From the cell containing the given text, extract its center point as [x, y] coordinate. 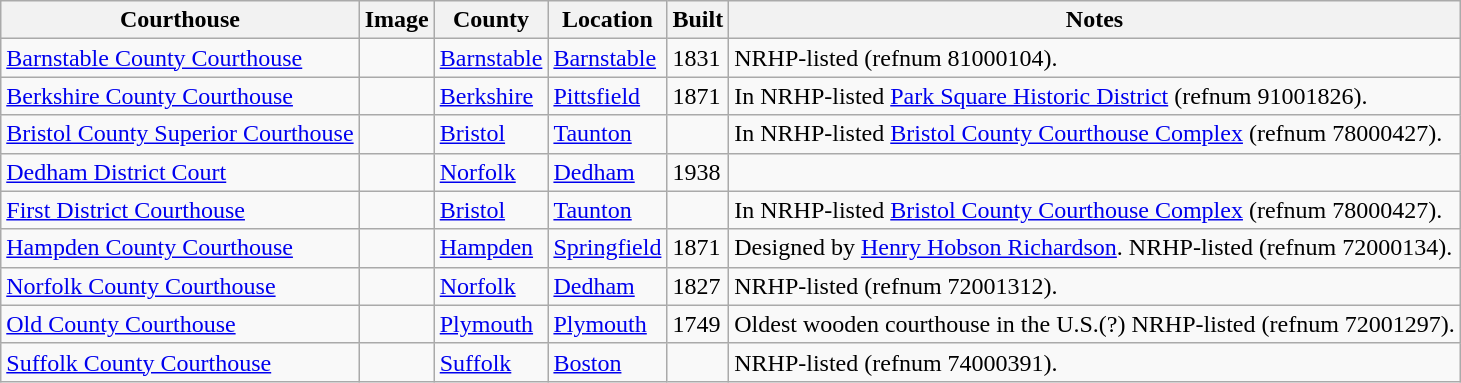
First District Courthouse [180, 210]
1749 [698, 324]
Image [396, 20]
Bristol County Superior Courthouse [180, 134]
1831 [698, 58]
Boston [608, 362]
1827 [698, 286]
Hampden County Courthouse [180, 248]
Suffolk County Courthouse [180, 362]
NRHP-listed (refnum 81000104). [1095, 58]
Notes [1095, 20]
Pittsfield [608, 96]
In NRHP-listed Park Square Historic District (refnum 91001826). [1095, 96]
Designed by Henry Hobson Richardson. NRHP-listed (refnum 72000134). [1095, 248]
Barnstable County Courthouse [180, 58]
Springfield [608, 248]
County [491, 20]
Suffolk [491, 362]
NRHP-listed (refnum 72001312). [1095, 286]
Hampden [491, 248]
Built [698, 20]
NRHP-listed (refnum 74000391). [1095, 362]
Location [608, 20]
Oldest wooden courthouse in the U.S.(?) NRHP-listed (refnum 72001297). [1095, 324]
Berkshire [491, 96]
Courthouse [180, 20]
Berkshire County Courthouse [180, 96]
Norfolk County Courthouse [180, 286]
1938 [698, 172]
Old County Courthouse [180, 324]
Dedham District Court [180, 172]
